From the cell containing the given text, extract its center point as [x, y] coordinate. 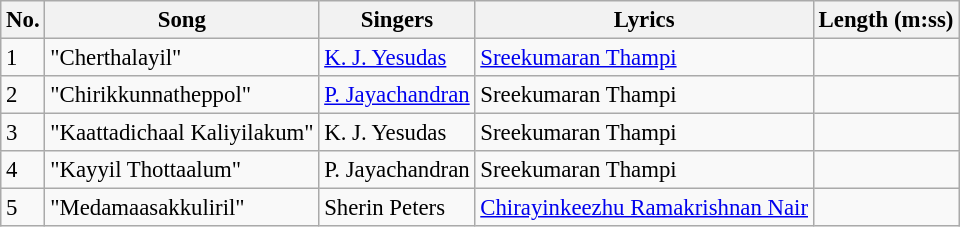
"Medamaasakkuliril" [182, 208]
No. [23, 20]
Length (m:ss) [886, 20]
Sherin Peters [397, 208]
Song [182, 20]
2 [23, 95]
1 [23, 58]
"Chirikkunnatheppol" [182, 95]
"Kayyil Thottaalum" [182, 170]
3 [23, 133]
"Cherthalayil" [182, 58]
Chirayinkeezhu Ramakrishnan Nair [644, 208]
Singers [397, 20]
5 [23, 208]
4 [23, 170]
Lyrics [644, 20]
"Kaattadichaal Kaliyilakum" [182, 133]
